Detect which cell encompasses the target text, then output its [X, Y] center coordinate. 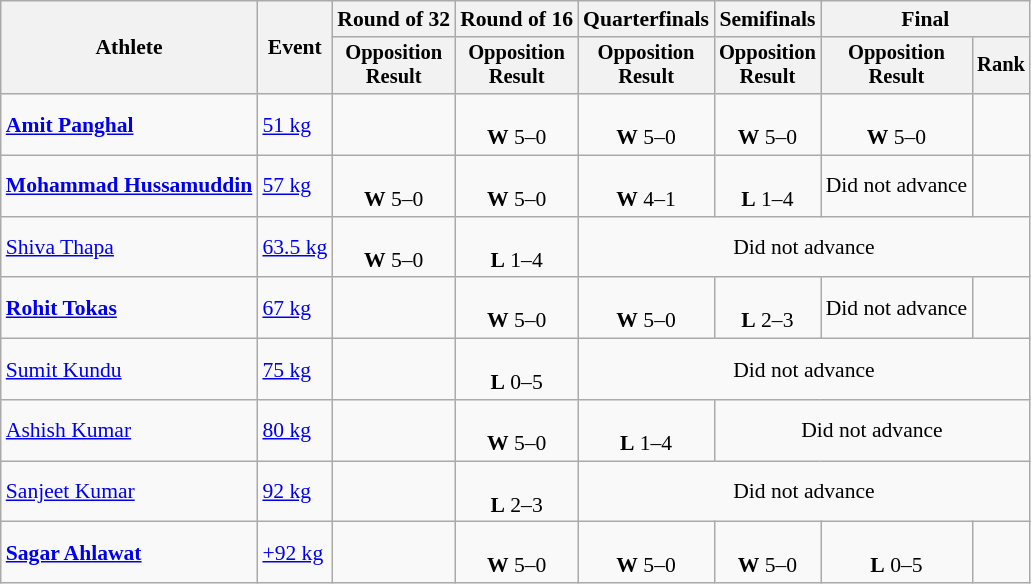
Amit Panghal [130, 124]
Ashish Kumar [130, 430]
75 kg [294, 370]
63.5 kg [294, 248]
67 kg [294, 308]
Shiva Thapa [130, 248]
Round of 32 [394, 19]
W 4–1 [646, 186]
Event [294, 48]
Round of 16 [516, 19]
51 kg [294, 124]
Sanjeet Kumar [130, 492]
Rank [1001, 66]
+92 kg [294, 552]
Semifinals [768, 19]
Athlete [130, 48]
80 kg [294, 430]
92 kg [294, 492]
Final [926, 19]
Quarterfinals [646, 19]
Mohammad Hussamuddin [130, 186]
57 kg [294, 186]
Sumit Kundu [130, 370]
Rohit Tokas [130, 308]
Sagar Ahlawat [130, 552]
